Determine the [x, y] coordinate at the center of the cell enclosing the given text.  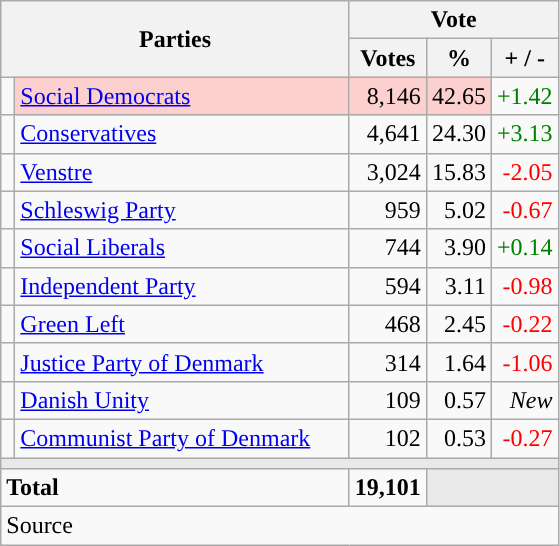
-0.27 [524, 438]
Green Left [182, 324]
3,024 [388, 172]
+1.42 [524, 96]
744 [388, 248]
-0.67 [524, 210]
Danish Unity [182, 400]
Social Liberals [182, 248]
Vote [454, 20]
1.64 [458, 362]
5.02 [458, 210]
109 [388, 400]
24.30 [458, 134]
19,101 [388, 488]
-1.06 [524, 362]
15.83 [458, 172]
Conservatives [182, 134]
594 [388, 286]
Votes [388, 58]
% [458, 58]
+0.14 [524, 248]
8,146 [388, 96]
Venstre [182, 172]
3.90 [458, 248]
2.45 [458, 324]
+ / - [524, 58]
New [524, 400]
0.53 [458, 438]
959 [388, 210]
4,641 [388, 134]
+3.13 [524, 134]
Communist Party of Denmark [182, 438]
3.11 [458, 286]
468 [388, 324]
Social Democrats [182, 96]
314 [388, 362]
Parties [176, 39]
Independent Party [182, 286]
-2.05 [524, 172]
0.57 [458, 400]
-0.22 [524, 324]
-0.98 [524, 286]
Schleswig Party [182, 210]
Justice Party of Denmark [182, 362]
102 [388, 438]
Total [176, 488]
Source [280, 526]
42.65 [458, 96]
